Determine the [x, y] coordinate at the center of the cell enclosing the given text.  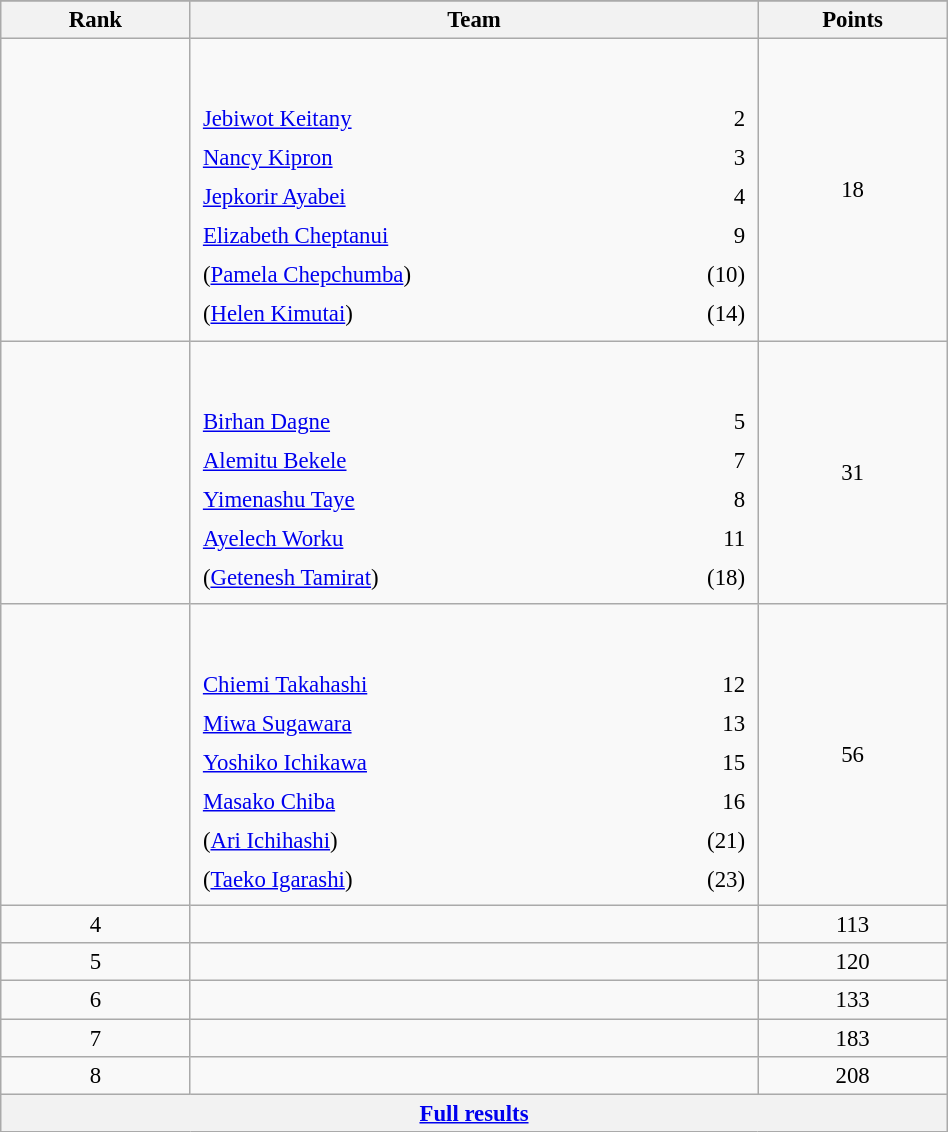
Rank [96, 20]
Chiemi Takahashi 12 Miwa Sugawara 13 Yoshiko Ichikawa 15 Masako Chiba 16 (Ari Ichihashi) (21) (Taeko Igarashi) (23) [474, 755]
Team [474, 20]
Yoshiko Ichikawa [414, 762]
Birhan Dagne 5 Alemitu Bekele 7 Yimenashu Taye 8 Ayelech Worku 11 (Getenesh Tamirat) (18) [474, 472]
Nancy Kipron [424, 158]
9 [701, 236]
18 [852, 190]
Miwa Sugawara [414, 723]
113 [852, 925]
15 [692, 762]
Jebiwot Keitany [424, 119]
Masako Chiba [414, 801]
(14) [701, 314]
133 [852, 1000]
208 [852, 1075]
(23) [692, 880]
Jepkorir Ayabei [424, 197]
183 [852, 1038]
(Ari Ichihashi) [414, 840]
Full results [474, 1113]
11 [694, 538]
56 [852, 755]
(Pamela Chepchumba) [424, 275]
12 [692, 684]
13 [692, 723]
Ayelech Worku [416, 538]
3 [701, 158]
2 [701, 119]
Yimenashu Taye [416, 499]
(10) [701, 275]
(Taeko Igarashi) [414, 880]
16 [692, 801]
Birhan Dagne [416, 421]
(21) [692, 840]
(18) [694, 577]
Points [852, 20]
Chiemi Takahashi [414, 684]
Jebiwot Keitany 2 Nancy Kipron 3 Jepkorir Ayabei 4 Elizabeth Cheptanui 9 (Pamela Chepchumba) (10) (Helen Kimutai) (14) [474, 190]
120 [852, 963]
6 [96, 1000]
(Getenesh Tamirat) [416, 577]
Elizabeth Cheptanui [424, 236]
Alemitu Bekele [416, 460]
(Helen Kimutai) [424, 314]
31 [852, 472]
